Return the (x, y) coordinate for the center point of the cell that contains the specified text.  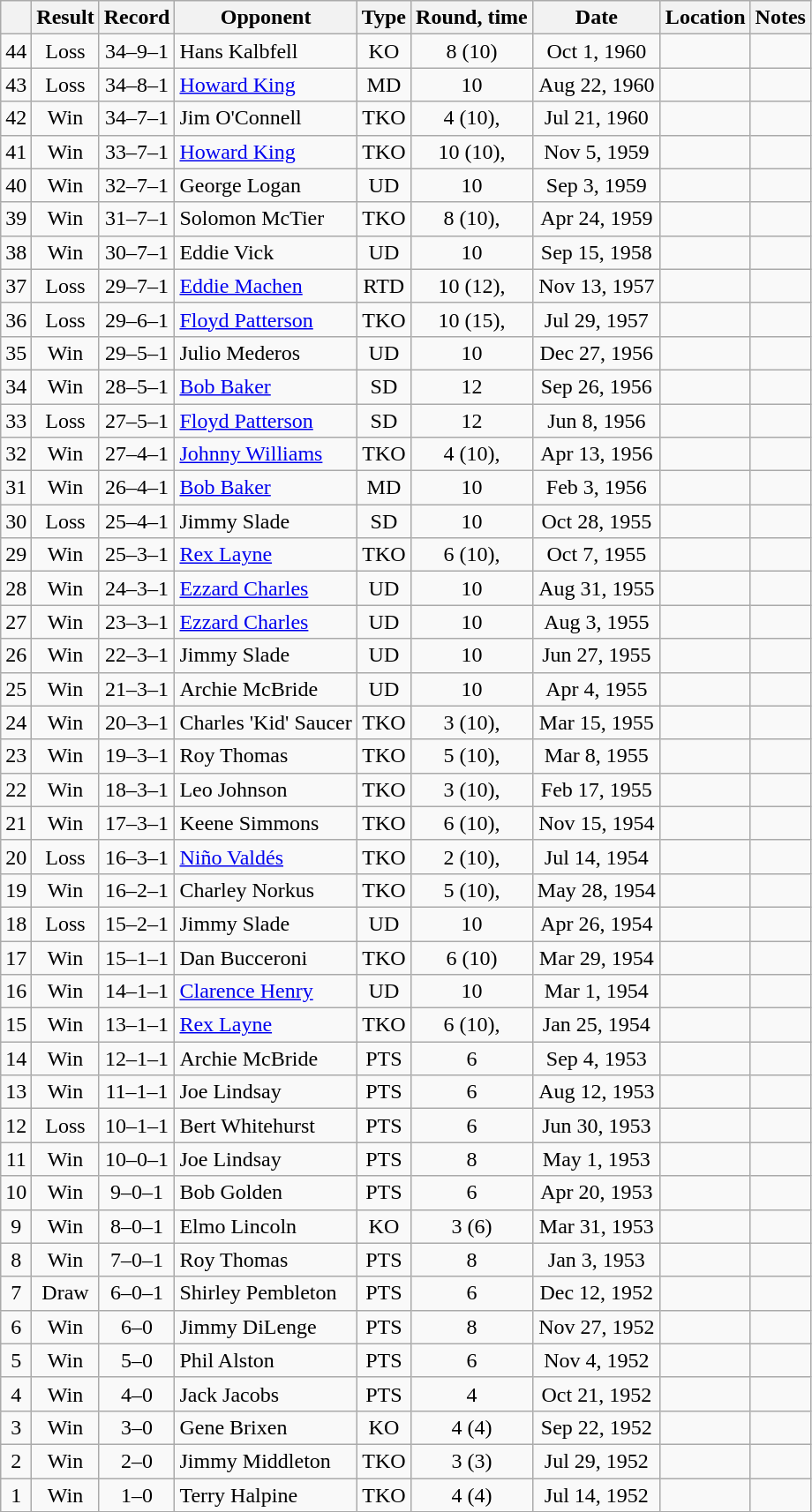
3 (3) (472, 1461)
Apr 20, 1953 (597, 1193)
Bert Whitehurst (266, 1126)
Eddie Machen (266, 286)
23 (16, 756)
Shirley Pembleton (266, 1293)
3 (16, 1427)
16–3–1 (137, 857)
24 (16, 722)
17–3–1 (137, 823)
41 (16, 152)
36 (16, 319)
4–0 (137, 1394)
Jul 29, 1952 (597, 1461)
Jimmy Middleton (266, 1461)
Apr 4, 1955 (597, 689)
27–4–1 (137, 454)
7 (16, 1293)
Apr 13, 1956 (597, 454)
Feb 3, 1956 (597, 488)
Mar 31, 1953 (597, 1226)
21 (16, 823)
Oct 7, 1955 (597, 555)
9 (16, 1226)
25–3–1 (137, 555)
Mar 15, 1955 (597, 722)
6 (10) (472, 957)
Johnny Williams (266, 454)
Sep 15, 1958 (597, 252)
34–8–1 (137, 85)
13 (16, 1092)
Mar 8, 1955 (597, 756)
11–1–1 (137, 1092)
33 (16, 421)
Eddie Vick (266, 252)
RTD (383, 286)
Clarence Henry (266, 992)
29–5–1 (137, 353)
Jim O'Connell (266, 118)
8 (10) (472, 51)
Nov 27, 1952 (597, 1327)
1–0 (137, 1495)
10 (12), (472, 286)
37 (16, 286)
34–7–1 (137, 118)
Apr 24, 1959 (597, 219)
34 (16, 386)
25 (16, 689)
24–3–1 (137, 588)
20–3–1 (137, 722)
Charley Norkus (266, 890)
35 (16, 353)
16 (16, 992)
Hans Kalbfell (266, 51)
31 (16, 488)
Dec 27, 1956 (597, 353)
16–2–1 (137, 890)
9–0–1 (137, 1193)
8–0–1 (137, 1226)
Oct 28, 1955 (597, 521)
Jul 14, 1952 (597, 1495)
10 (10), (472, 152)
39 (16, 219)
Jan 3, 1953 (597, 1260)
Result (65, 18)
Julio Mederos (266, 353)
20 (16, 857)
Dan Bucceroni (266, 957)
17 (16, 957)
Terry Halpine (266, 1495)
May 28, 1954 (597, 890)
3 (6) (472, 1226)
29 (16, 555)
18 (16, 924)
30–7–1 (137, 252)
32 (16, 454)
Draw (65, 1293)
Charles 'Kid' Saucer (266, 722)
18–3–1 (137, 790)
Jul 29, 1957 (597, 319)
May 1, 1953 (597, 1159)
10–0–1 (137, 1159)
19 (16, 890)
28 (16, 588)
Jimmy DiLenge (266, 1327)
Aug 22, 1960 (597, 85)
28–5–1 (137, 386)
42 (16, 118)
29–7–1 (137, 286)
Jul 21, 1960 (597, 118)
Sep 4, 1953 (597, 1059)
Record (137, 18)
33–7–1 (137, 152)
27 (16, 622)
40 (16, 185)
Bob Golden (266, 1193)
Oct 1, 1960 (597, 51)
34–9–1 (137, 51)
Sep 22, 1952 (597, 1427)
Notes (780, 18)
12–1–1 (137, 1059)
Nov 13, 1957 (597, 286)
14 (16, 1059)
15–1–1 (137, 957)
Leo Johnson (266, 790)
George Logan (266, 185)
13–1–1 (137, 1025)
32–7–1 (137, 185)
10 (15), (472, 319)
26 (16, 655)
Phil Alston (266, 1360)
Type (383, 18)
29–6–1 (137, 319)
Aug 12, 1953 (597, 1092)
Keene Simmons (266, 823)
6–0 (137, 1327)
7–0–1 (137, 1260)
Solomon McTier (266, 219)
14–1–1 (137, 992)
2 (10), (472, 857)
Sep 26, 1956 (597, 386)
43 (16, 85)
26–4–1 (137, 488)
Feb 17, 1955 (597, 790)
Niño Valdés (266, 857)
Dec 12, 1952 (597, 1293)
Jun 30, 1953 (597, 1126)
Sep 3, 1959 (597, 185)
8 (10), (472, 219)
22 (16, 790)
Elmo Lincoln (266, 1226)
Mar 29, 1954 (597, 957)
10–1–1 (137, 1126)
1 (16, 1495)
Gene Brixen (266, 1427)
Nov 4, 1952 (597, 1360)
Date (597, 18)
22–3–1 (137, 655)
3–0 (137, 1427)
21–3–1 (137, 689)
15 (16, 1025)
2 (16, 1461)
31–7–1 (137, 219)
Oct 21, 1952 (597, 1394)
Round, time (472, 18)
Nov 5, 1959 (597, 152)
Location (705, 18)
25–4–1 (137, 521)
19–3–1 (137, 756)
5–0 (137, 1360)
6–0–1 (137, 1293)
Jun 8, 1956 (597, 421)
Mar 1, 1954 (597, 992)
Jul 14, 1954 (597, 857)
Aug 31, 1955 (597, 588)
Jun 27, 1955 (597, 655)
44 (16, 51)
23–3–1 (137, 622)
11 (16, 1159)
27–5–1 (137, 421)
30 (16, 521)
Aug 3, 1955 (597, 622)
5 (16, 1360)
38 (16, 252)
15–2–1 (137, 924)
Jack Jacobs (266, 1394)
Jan 25, 1954 (597, 1025)
Apr 26, 1954 (597, 924)
2–0 (137, 1461)
Nov 15, 1954 (597, 823)
Opponent (266, 18)
